Provide the (X, Y) coordinate of the cell's center where the given text is located.  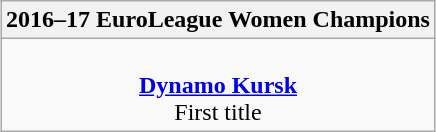
2016–17 EuroLeague Women Champions (218, 20)
Dynamo KurskFirst title (218, 85)
